Search for the cell housing the specified text and yield its (X, Y) center coordinate. 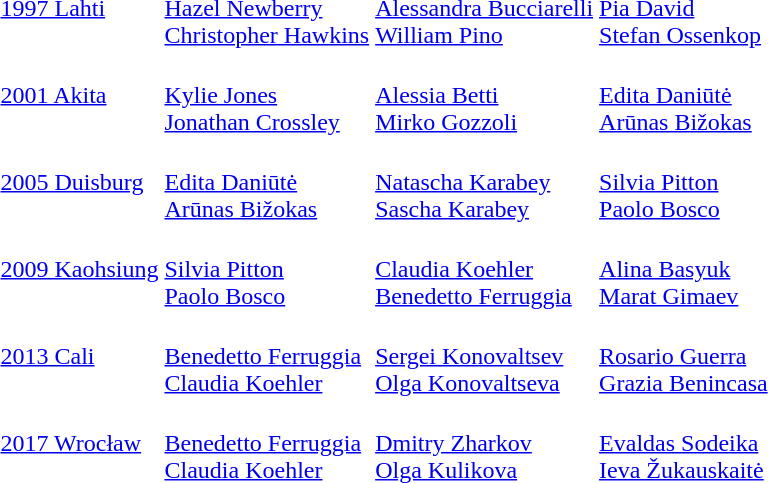
Sergei KonovaltsevOlga Konovaltseva (484, 356)
Kylie JonesJonathan Crossley (267, 95)
Silvia PittonPaolo Bosco (267, 269)
Alessia BettiMirko Gozzoli (484, 95)
Benedetto FerruggiaClaudia Koehler (267, 356)
Claudia KoehlerBenedetto Ferruggia (484, 269)
Natascha KarabeySascha Karabey (484, 182)
Edita DaniūtėArūnas Bižokas (267, 182)
